From the cell containing the given text, extract its center point as [x, y] coordinate. 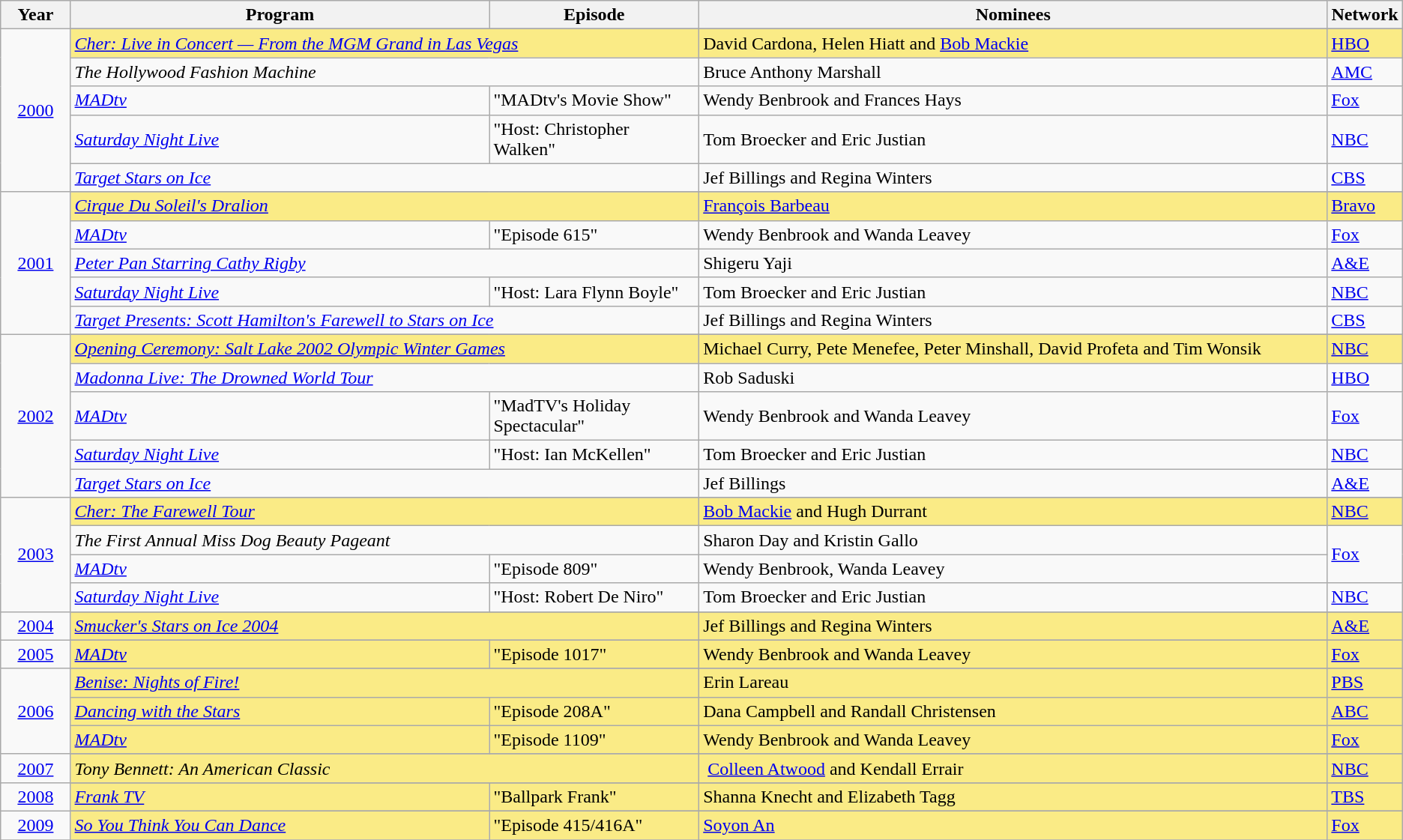
"Episode 208A" [594, 711]
Jef Billings [1013, 483]
2005 [36, 654]
2008 [36, 797]
Bob Mackie and Hugh Durrant [1013, 512]
Rob Saduski [1013, 377]
Madonna Live: The Drowned World Tour [385, 377]
Cirque Du Soleil's Dralion [385, 206]
Wendy Benbrook and Frances Hays [1013, 100]
So You Think You Can Dance [280, 825]
"Episode 615" [594, 235]
2004 [36, 626]
Nominees [1013, 15]
David Cardona, Helen Hiatt and Bob Mackie [1013, 43]
Bruce Anthony Marshall [1013, 72]
"Episode 1109" [594, 740]
Cher: The Farewell Tour [385, 512]
"Host: Lara Flynn Boyle" [594, 291]
2000 [36, 111]
"Episode 415/416A" [594, 825]
Erin Lareau [1013, 683]
Soyon An [1013, 825]
Michael Curry, Pete Menefee, Peter Minshall, David Profeta and Tim Wonsik [1013, 348]
2009 [36, 825]
"Host: Ian McKellen" [594, 455]
Cher: Live in Concert — From the MGM Grand in Las Vegas [385, 43]
Program [280, 15]
AMC [1365, 72]
Peter Pan Starring Cathy Rigby [385, 263]
"MadTV's Holiday Spectacular" [594, 417]
2001 [36, 263]
PBS [1365, 683]
"MADtv's Movie Show" [594, 100]
Frank TV [280, 797]
Wendy Benbrook, Wanda Leavey [1013, 569]
Sharon Day and Kristin Gallo [1013, 540]
Colleen Atwood and Kendall Errair [1013, 768]
Tony Bennett: An American Classic [385, 768]
"Ballpark Frank" [594, 797]
2006 [36, 711]
Shigeru Yaji [1013, 263]
Dana Campbell and Randall Christensen [1013, 711]
Target Presents: Scott Hamilton's Farewell to Stars on Ice [385, 320]
François Barbeau [1013, 206]
Opening Ceremony: Salt Lake 2002 Olympic Winter Games [385, 348]
Bravo [1365, 206]
Smucker's Stars on Ice 2004 [385, 626]
Shanna Knecht and Elizabeth Tagg [1013, 797]
"Host: Robert De Niro" [594, 597]
Dancing with the Stars [280, 711]
ABC [1365, 711]
"Host: Christopher Walken" [594, 139]
2002 [36, 415]
Episode [594, 15]
2007 [36, 768]
Network [1365, 15]
The First Annual Miss Dog Beauty Pageant [385, 540]
"Episode 1017" [594, 654]
Benise: Nights of Fire! [385, 683]
"Episode 809" [594, 569]
2003 [36, 555]
Year [36, 15]
The Hollywood Fashion Machine [385, 72]
TBS [1365, 797]
